Return the (x, y) coordinate for the center point of the cell that contains the specified text.  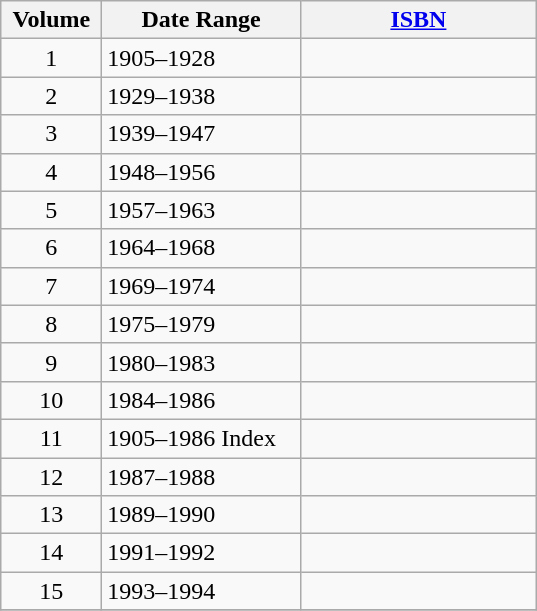
1939–1947 (202, 134)
14 (52, 553)
5 (52, 210)
1929–1938 (202, 96)
1991–1992 (202, 553)
6 (52, 248)
1905–1986 Index (202, 438)
Date Range (202, 20)
1957–1963 (202, 210)
3 (52, 134)
13 (52, 515)
1969–1974 (202, 286)
Volume (52, 20)
10 (52, 400)
11 (52, 438)
12 (52, 477)
1975–1979 (202, 324)
1 (52, 58)
8 (52, 324)
7 (52, 286)
1980–1983 (202, 362)
4 (52, 172)
2 (52, 96)
ISBN (418, 20)
15 (52, 591)
1948–1956 (202, 172)
1993–1994 (202, 591)
1989–1990 (202, 515)
9 (52, 362)
1964–1968 (202, 248)
1987–1988 (202, 477)
1905–1928 (202, 58)
1984–1986 (202, 400)
